Detect which cell encompasses the target text, then output its (x, y) center coordinate. 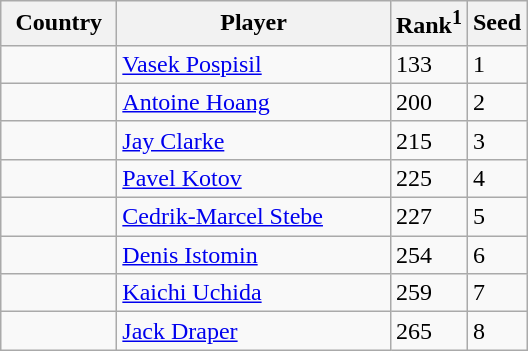
Vasek Pospisil (254, 64)
Denis Istomin (254, 255)
225 (428, 178)
Jack Draper (254, 331)
Cedrik-Marcel Stebe (254, 217)
Rank1 (428, 24)
Seed (496, 24)
227 (428, 217)
215 (428, 140)
Jay Clarke (254, 140)
6 (496, 255)
7 (496, 293)
Country (59, 24)
254 (428, 255)
2 (496, 102)
133 (428, 64)
Player (254, 24)
8 (496, 331)
200 (428, 102)
Antoine Hoang (254, 102)
Kaichi Uchida (254, 293)
1 (496, 64)
265 (428, 331)
259 (428, 293)
5 (496, 217)
Pavel Kotov (254, 178)
4 (496, 178)
3 (496, 140)
